Provide the (x, y) coordinate of the cell's center where the given text is located.  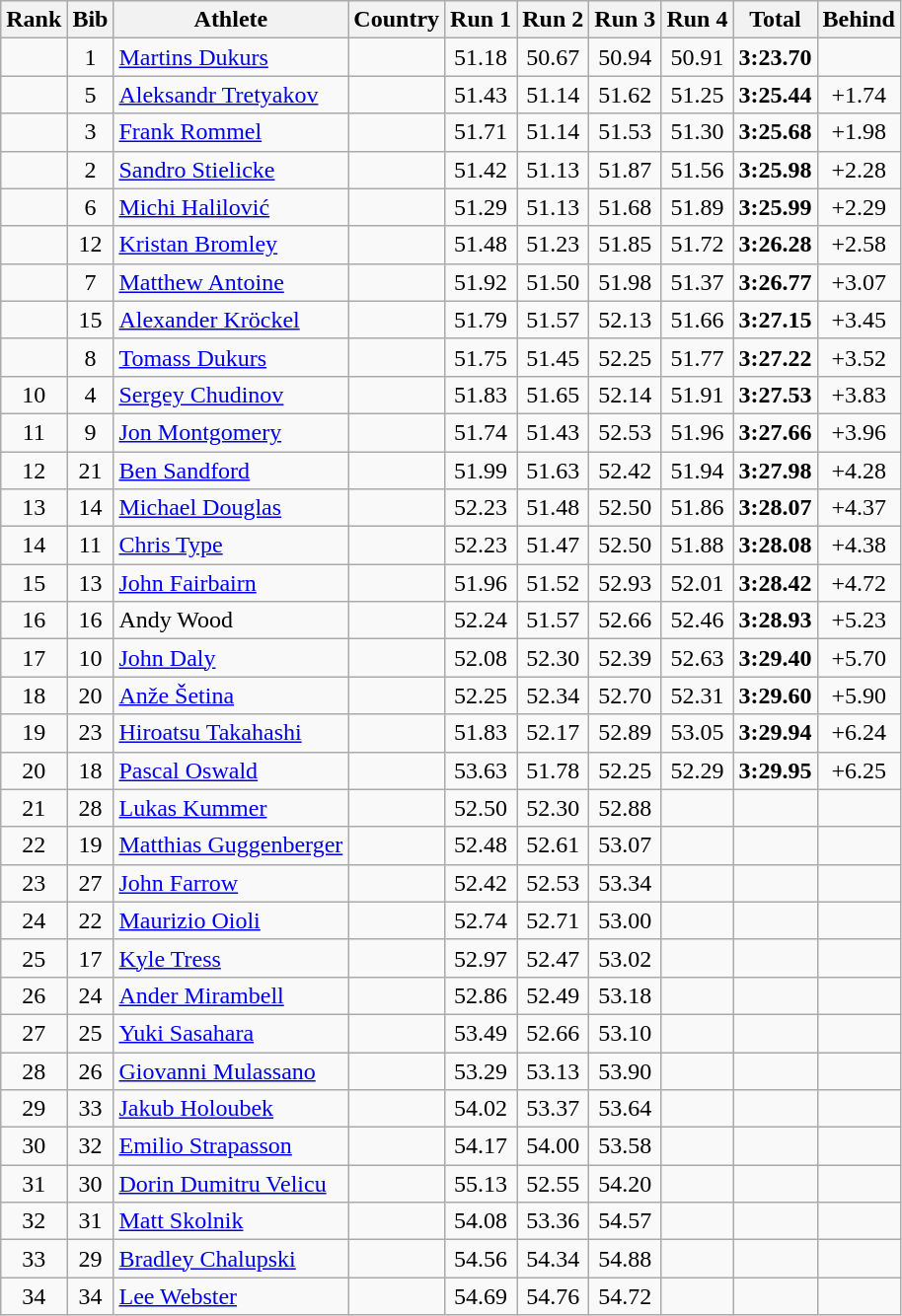
52.55 (553, 1184)
+4.38 (859, 546)
Total (776, 20)
3:26.28 (776, 245)
51.88 (697, 546)
+2.58 (859, 245)
53.34 (626, 883)
51.37 (697, 282)
52.49 (553, 995)
52.93 (626, 583)
51.30 (697, 132)
Country (397, 20)
51.18 (482, 57)
Run 4 (697, 20)
53.10 (626, 1033)
51.98 (626, 282)
Chris Type (231, 546)
54.72 (626, 1296)
51.42 (482, 170)
Jakub Holoubek (231, 1109)
Michael Douglas (231, 508)
9 (91, 432)
Martins Dukurs (231, 57)
+3.45 (859, 320)
Anže Šetina (231, 695)
52.70 (626, 695)
+1.74 (859, 95)
53.07 (626, 845)
54.17 (482, 1146)
+3.07 (859, 282)
51.85 (626, 245)
3:29.40 (776, 658)
53.90 (626, 1070)
52.24 (482, 621)
+1.98 (859, 132)
54.69 (482, 1296)
3:25.98 (776, 170)
3:28.08 (776, 546)
1 (91, 57)
John Fairbairn (231, 583)
4 (91, 395)
50.67 (553, 57)
53.00 (626, 920)
8 (91, 357)
3:28.93 (776, 621)
52.61 (553, 845)
Athlete (231, 20)
51.86 (697, 508)
+5.70 (859, 658)
Sandro Stielicke (231, 170)
3:27.66 (776, 432)
51.72 (697, 245)
3:29.94 (776, 733)
51.62 (626, 95)
Lukas Kummer (231, 808)
54.02 (482, 1109)
53.63 (482, 770)
52.17 (553, 733)
51.79 (482, 320)
6 (91, 207)
53.13 (553, 1070)
Frank Rommel (231, 132)
52.01 (697, 583)
Hiroatsu Takahashi (231, 733)
Run 2 (553, 20)
51.89 (697, 207)
51.25 (697, 95)
Kristan Bromley (231, 245)
+3.96 (859, 432)
53.37 (553, 1109)
3:28.07 (776, 508)
52.48 (482, 845)
54.08 (482, 1221)
50.91 (697, 57)
Tomass Dukurs (231, 357)
54.00 (553, 1146)
53.18 (626, 995)
53.36 (553, 1221)
Michi Halilović (231, 207)
50.94 (626, 57)
Alexander Kröckel (231, 320)
51.65 (553, 395)
51.50 (553, 282)
+3.52 (859, 357)
51.63 (553, 471)
52.46 (697, 621)
51.94 (697, 471)
Andy Wood (231, 621)
Sergey Chudinov (231, 395)
Yuki Sasahara (231, 1033)
+5.90 (859, 695)
7 (91, 282)
52.13 (626, 320)
3:29.60 (776, 695)
52.39 (626, 658)
51.77 (697, 357)
+4.28 (859, 471)
51.52 (553, 583)
52.97 (482, 958)
+3.83 (859, 395)
53.29 (482, 1070)
52.88 (626, 808)
Rank (34, 20)
3:25.44 (776, 95)
Bib (91, 20)
52.86 (482, 995)
2 (91, 170)
Matt Skolnik (231, 1221)
5 (91, 95)
55.13 (482, 1184)
3:28.42 (776, 583)
51.45 (553, 357)
3:25.99 (776, 207)
3:27.15 (776, 320)
3:26.77 (776, 282)
51.56 (697, 170)
54.56 (482, 1259)
52.34 (553, 695)
Kyle Tress (231, 958)
+5.23 (859, 621)
Emilio Strapasson (231, 1146)
51.66 (697, 320)
Jon Montgomery (231, 432)
+2.29 (859, 207)
52.31 (697, 695)
3:23.70 (776, 57)
54.88 (626, 1259)
51.29 (482, 207)
+6.24 (859, 733)
54.57 (626, 1221)
53.49 (482, 1033)
Dorin Dumitru Velicu (231, 1184)
3:27.53 (776, 395)
52.29 (697, 770)
Maurizio Oioli (231, 920)
51.75 (482, 357)
51.74 (482, 432)
Run 3 (626, 20)
Lee Webster (231, 1296)
52.71 (553, 920)
3:29.95 (776, 770)
Matthew Antoine (231, 282)
51.99 (482, 471)
+4.72 (859, 583)
Ander Mirambell (231, 995)
Giovanni Mulassano (231, 1070)
51.23 (553, 245)
Pascal Oswald (231, 770)
+4.37 (859, 508)
53.64 (626, 1109)
54.20 (626, 1184)
51.47 (553, 546)
51.71 (482, 132)
Ben Sandford (231, 471)
52.74 (482, 920)
Run 1 (482, 20)
3:27.98 (776, 471)
53.58 (626, 1146)
51.68 (626, 207)
52.47 (553, 958)
54.34 (553, 1259)
52.14 (626, 395)
51.92 (482, 282)
John Farrow (231, 883)
51.91 (697, 395)
51.53 (626, 132)
53.05 (697, 733)
3:27.22 (776, 357)
53.02 (626, 958)
3:25.68 (776, 132)
52.63 (697, 658)
Matthias Guggenberger (231, 845)
+2.28 (859, 170)
51.87 (626, 170)
+6.25 (859, 770)
Bradley Chalupski (231, 1259)
Behind (859, 20)
3 (91, 132)
Aleksandr Tretyakov (231, 95)
52.89 (626, 733)
54.76 (553, 1296)
52.08 (482, 658)
John Daly (231, 658)
51.78 (553, 770)
